Detect which cell encompasses the target text, then output its (x, y) center coordinate. 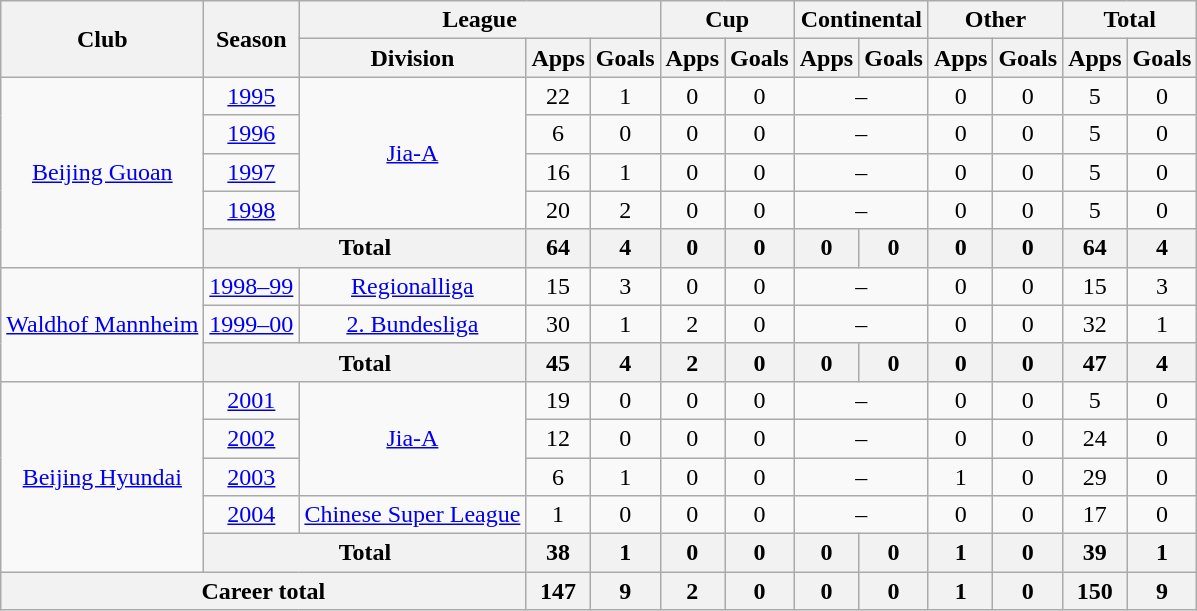
30 (558, 324)
47 (1095, 362)
1998 (252, 210)
1999–00 (252, 324)
1998–99 (252, 286)
Club (102, 39)
38 (558, 553)
Regionalliga (412, 286)
1995 (252, 96)
32 (1095, 324)
Division (412, 58)
Other (995, 20)
League (480, 20)
2003 (252, 477)
45 (558, 362)
2004 (252, 515)
Waldhof Mannheim (102, 324)
1997 (252, 172)
1996 (252, 134)
16 (558, 172)
Season (252, 39)
147 (558, 591)
2002 (252, 438)
17 (1095, 515)
20 (558, 210)
150 (1095, 591)
24 (1095, 438)
39 (1095, 553)
22 (558, 96)
Career total (264, 591)
Beijing Hyundai (102, 476)
12 (558, 438)
Chinese Super League (412, 515)
2001 (252, 400)
2. Bundesliga (412, 324)
Beijing Guoan (102, 172)
29 (1095, 477)
Cup (727, 20)
19 (558, 400)
Continental (861, 20)
